For the text-containing cell, return its midpoint in (x, y) coordinate format. 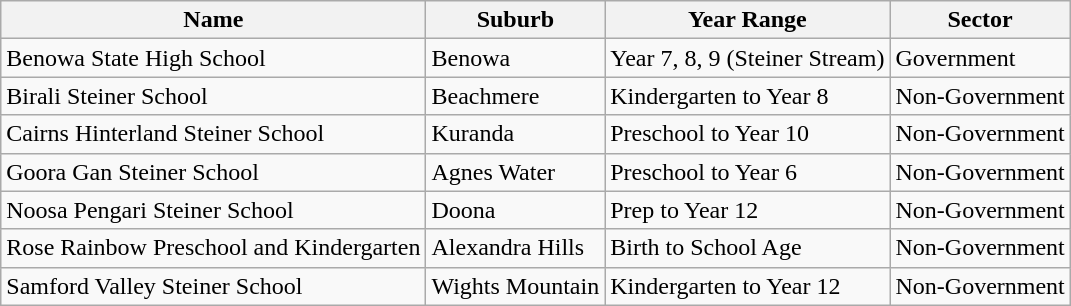
Preschool to Year 6 (748, 172)
Name (214, 20)
Suburb (516, 20)
Kindergarten to Year 12 (748, 286)
Kindergarten to Year 8 (748, 96)
Noosa Pengari Steiner School (214, 210)
Government (980, 58)
Year 7, 8, 9 (Steiner Stream) (748, 58)
Birth to School Age (748, 248)
Wights Mountain (516, 286)
Preschool to Year 10 (748, 134)
Agnes Water (516, 172)
Samford Valley Steiner School (214, 286)
Kuranda (516, 134)
Benowa (516, 58)
Cairns Hinterland Steiner School (214, 134)
Year Range (748, 20)
Sector (980, 20)
Beachmere (516, 96)
Rose Rainbow Preschool and Kindergarten (214, 248)
Goora Gan Steiner School (214, 172)
Benowa State High School (214, 58)
Birali Steiner School (214, 96)
Alexandra Hills (516, 248)
Prep to Year 12 (748, 210)
Doona (516, 210)
